Find where the given text appears and provide that cell's center as [X, Y] coordinate. 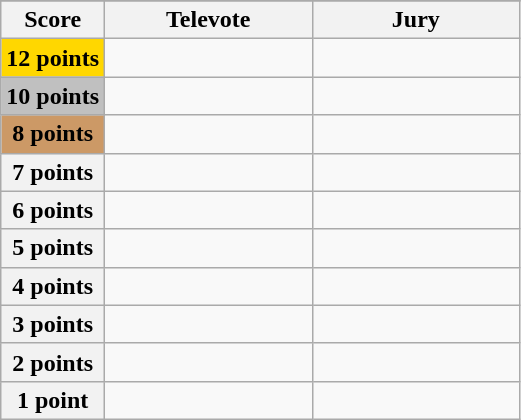
2 points [53, 362]
Televote [209, 20]
10 points [53, 96]
Jury [416, 20]
12 points [53, 58]
3 points [53, 324]
Score [53, 20]
8 points [53, 134]
1 point [53, 400]
4 points [53, 286]
7 points [53, 172]
6 points [53, 210]
5 points [53, 248]
